Return the [X, Y] coordinate for the center point of the cell that contains the specified text.  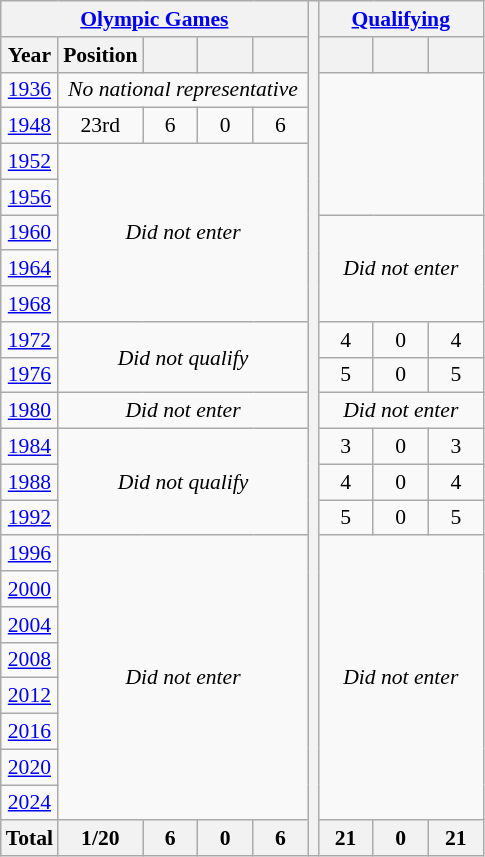
1976 [30, 375]
1996 [30, 554]
23rd [100, 126]
Position [100, 55]
1972 [30, 340]
1936 [30, 90]
1948 [30, 126]
1960 [30, 233]
1984 [30, 447]
1988 [30, 482]
1952 [30, 162]
2000 [30, 589]
Olympic Games [154, 19]
2008 [30, 660]
1980 [30, 411]
Year [30, 55]
Qualifying [400, 19]
1956 [30, 197]
1992 [30, 518]
2004 [30, 625]
No national representative [183, 90]
Total [30, 839]
1964 [30, 269]
1968 [30, 304]
2016 [30, 732]
1/20 [100, 839]
2020 [30, 767]
2024 [30, 803]
2012 [30, 696]
